Find where the given text appears and provide that cell's center as [X, Y] coordinate. 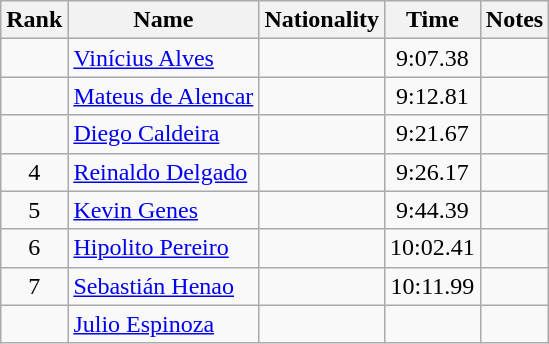
10:11.99 [433, 286]
Hipolito Pereiro [164, 248]
Reinaldo Delgado [164, 172]
Mateus de Alencar [164, 96]
Notes [514, 20]
Name [164, 20]
5 [34, 210]
7 [34, 286]
9:07.38 [433, 58]
Diego Caldeira [164, 134]
Sebastián Henao [164, 286]
6 [34, 248]
Nationality [322, 20]
Time [433, 20]
9:26.17 [433, 172]
9:44.39 [433, 210]
Kevin Genes [164, 210]
Vinícius Alves [164, 58]
9:12.81 [433, 96]
10:02.41 [433, 248]
Julio Espinoza [164, 324]
Rank [34, 20]
4 [34, 172]
9:21.67 [433, 134]
